Return the (X, Y) coordinate for the center point of the cell that contains the specified text.  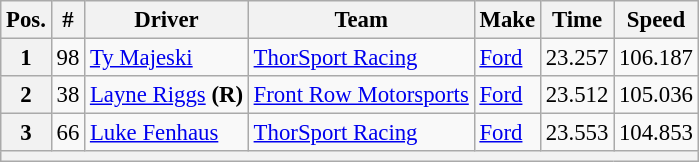
Make (507, 20)
Ty Majeski (167, 58)
98 (68, 58)
106.187 (656, 58)
Pos. (26, 20)
Speed (656, 20)
23.553 (576, 133)
Luke Fenhaus (167, 133)
23.512 (576, 95)
104.853 (656, 133)
105.036 (656, 95)
# (68, 20)
Front Row Motorsports (361, 95)
38 (68, 95)
2 (26, 95)
Team (361, 20)
Layne Riggs (R) (167, 95)
1 (26, 58)
Driver (167, 20)
23.257 (576, 58)
Time (576, 20)
3 (26, 133)
66 (68, 133)
